Locate the cell with the specified text and output its [X, Y] center coordinate. 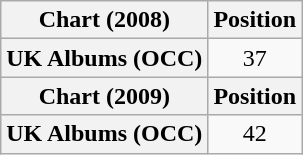
37 [255, 58]
Chart (2009) [104, 96]
Chart (2008) [104, 20]
42 [255, 134]
